Search for the cell housing the specified text and yield its [X, Y] center coordinate. 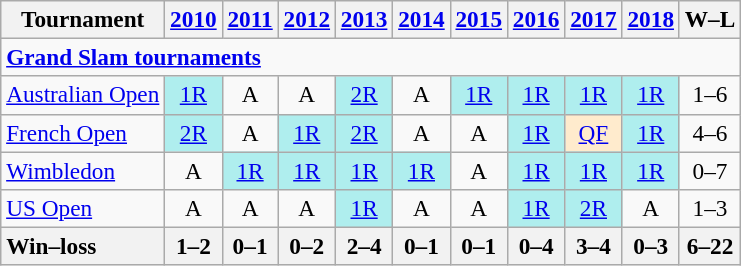
2010 [194, 19]
1–2 [194, 246]
2012 [306, 19]
2011 [250, 19]
Tournament [83, 19]
QF [594, 133]
Grand Slam tournaments [371, 57]
2013 [364, 19]
6–22 [710, 246]
2015 [478, 19]
0–3 [650, 246]
2014 [422, 19]
2017 [594, 19]
2016 [536, 19]
4–6 [710, 133]
Wimbledon [83, 170]
1–6 [710, 95]
French Open [83, 133]
Win–loss [83, 246]
0–2 [306, 246]
2018 [650, 19]
2–4 [364, 246]
3–4 [594, 246]
1–3 [710, 208]
US Open [83, 208]
0–4 [536, 246]
W–L [710, 19]
Australian Open [83, 95]
0–7 [710, 170]
